From the cell containing the given text, extract its center point as [x, y] coordinate. 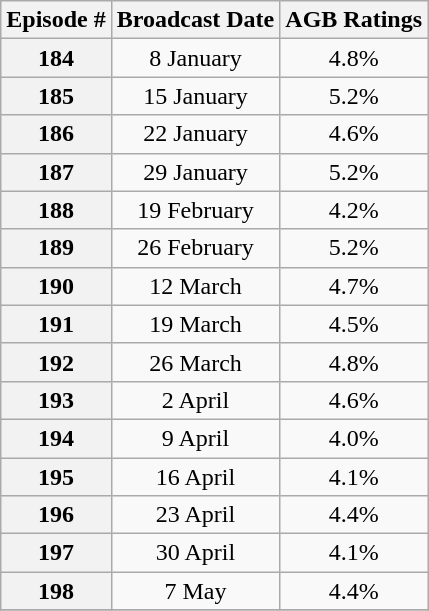
4.5% [354, 324]
194 [56, 438]
2 April [196, 400]
191 [56, 324]
185 [56, 96]
192 [56, 362]
26 February [196, 248]
15 January [196, 96]
186 [56, 134]
190 [56, 286]
29 January [196, 172]
4.2% [354, 210]
19 March [196, 324]
Episode # [56, 20]
9 April [196, 438]
7 May [196, 591]
26 March [196, 362]
22 January [196, 134]
198 [56, 591]
12 March [196, 286]
30 April [196, 553]
189 [56, 248]
Broadcast Date [196, 20]
195 [56, 477]
4.7% [354, 286]
8 January [196, 58]
196 [56, 515]
187 [56, 172]
4.0% [354, 438]
188 [56, 210]
184 [56, 58]
AGB Ratings [354, 20]
16 April [196, 477]
23 April [196, 515]
197 [56, 553]
193 [56, 400]
19 February [196, 210]
